Search for the cell housing the specified text and yield its [X, Y] center coordinate. 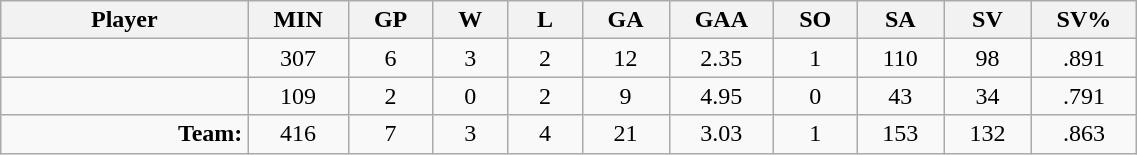
12 [626, 58]
SO [816, 20]
109 [298, 96]
4.95 [721, 96]
110 [900, 58]
SV% [1084, 20]
132 [988, 134]
SA [900, 20]
34 [988, 96]
.891 [1084, 58]
416 [298, 134]
.791 [1084, 96]
6 [390, 58]
98 [988, 58]
GA [626, 20]
7 [390, 134]
9 [626, 96]
2.35 [721, 58]
GP [390, 20]
.863 [1084, 134]
153 [900, 134]
307 [298, 58]
43 [900, 96]
21 [626, 134]
SV [988, 20]
MIN [298, 20]
L [545, 20]
GAA [721, 20]
Player [124, 20]
Team: [124, 134]
4 [545, 134]
3.03 [721, 134]
W [470, 20]
